Search for the cell housing the specified text and yield its (x, y) center coordinate. 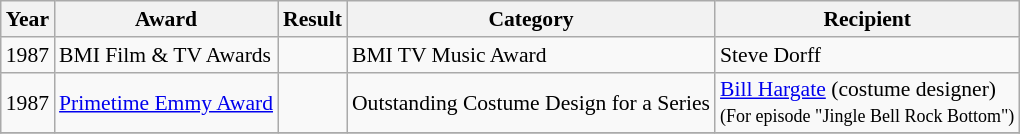
Category (531, 19)
Bill Hargate (costume designer)(For episode "Jingle Bell Rock Bottom") (867, 102)
BMI TV Music Award (531, 55)
Outstanding Costume Design for a Series (531, 102)
Year (28, 19)
Steve Dorff (867, 55)
Recipient (867, 19)
Primetime Emmy Award (166, 102)
Award (166, 19)
BMI Film & TV Awards (166, 55)
Result (312, 19)
